Return (X, Y) of the center of cell containing provided text 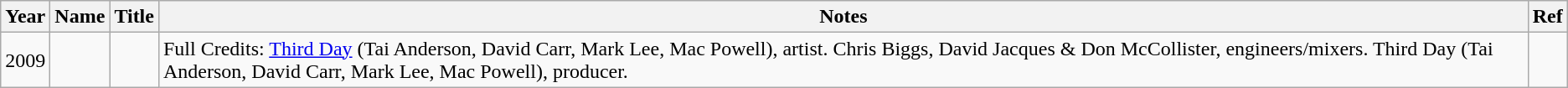
Ref (1548, 17)
2009 (25, 60)
Title (134, 17)
Name (80, 17)
Notes (843, 17)
Year (25, 17)
